Extract the [x, y] coordinate from the center of the cell holding the provided text.  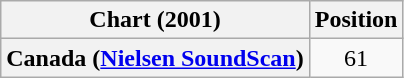
Position [356, 20]
Canada (Nielsen SoundScan) [155, 58]
Chart (2001) [155, 20]
61 [356, 58]
